Pinpoint the cell where the given text exists, returning its (x, y) midpoint coordinate. 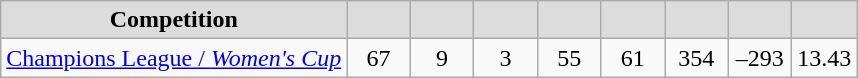
55 (569, 58)
3 (506, 58)
Champions League / Women's Cup (174, 58)
67 (379, 58)
13.43 (824, 58)
61 (633, 58)
–293 (760, 58)
354 (697, 58)
9 (442, 58)
Competition (174, 20)
